Output the [X, Y] coordinate of the center of the cell containing the given text.  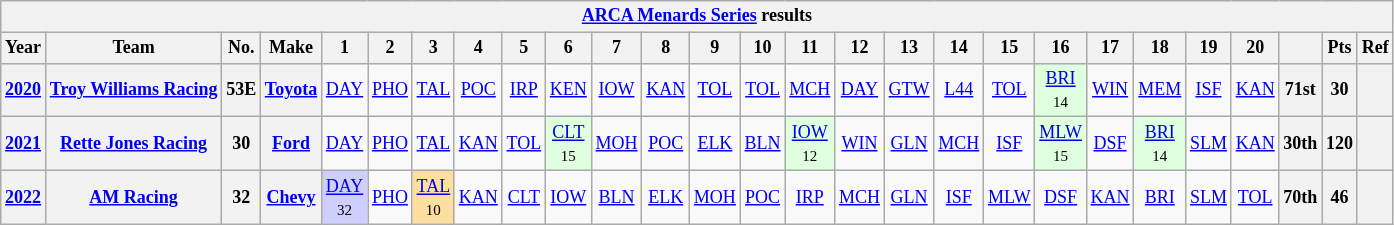
17 [1110, 48]
13 [909, 48]
5 [524, 48]
8 [666, 48]
Rette Jones Racing [133, 144]
7 [616, 48]
MEM [1160, 90]
Team [133, 48]
9 [716, 48]
2021 [24, 144]
GTW [909, 90]
2 [390, 48]
10 [762, 48]
TAL10 [433, 197]
12 [860, 48]
1 [345, 48]
KEN [568, 90]
6 [568, 48]
120 [1340, 144]
BRI [1160, 197]
Chevy [290, 197]
20 [1255, 48]
Ref [1375, 48]
Year [24, 48]
AM Racing [133, 197]
30th [1300, 144]
Make [290, 48]
Ford [290, 144]
46 [1340, 197]
MLW [1010, 197]
2020 [24, 90]
CLT15 [568, 144]
Toyota [290, 90]
18 [1160, 48]
16 [1060, 48]
L44 [959, 90]
53E [242, 90]
32 [242, 197]
71st [1300, 90]
ARCA Menards Series results [697, 16]
2022 [24, 197]
IOW12 [810, 144]
19 [1209, 48]
MLW15 [1060, 144]
4 [478, 48]
11 [810, 48]
No. [242, 48]
DAY32 [345, 197]
15 [1010, 48]
70th [1300, 197]
14 [959, 48]
3 [433, 48]
Troy Williams Racing [133, 90]
Pts [1340, 48]
CLT [524, 197]
